Detect which cell encompasses the target text, then output its [x, y] center coordinate. 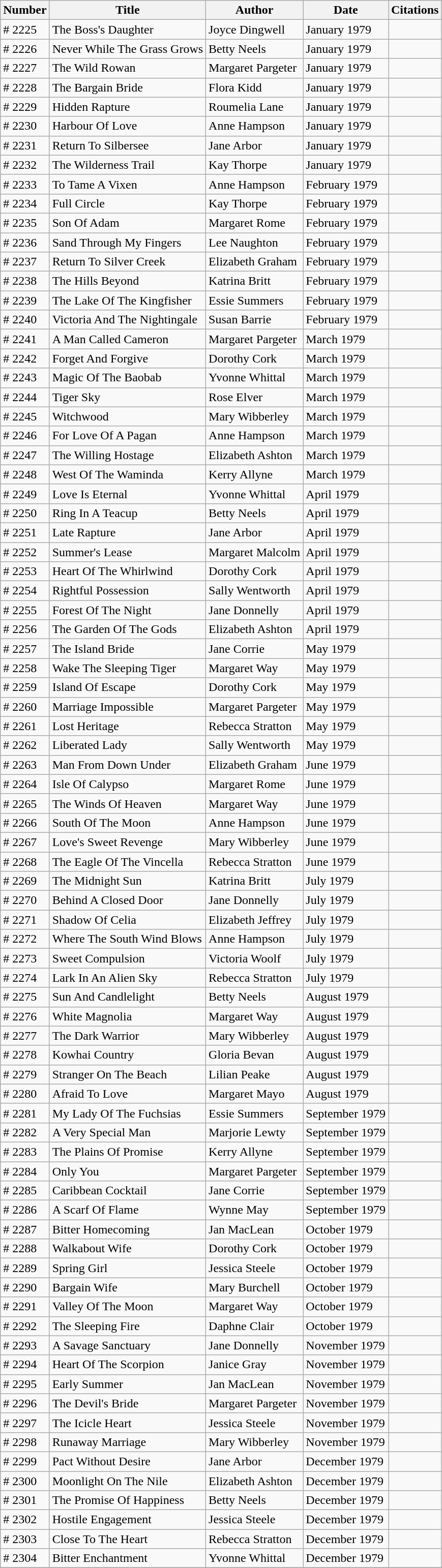
Liberated Lady [127, 745]
# 2271 [25, 920]
Marriage Impossible [127, 707]
Late Rapture [127, 532]
# 2285 [25, 1191]
Summer's Lease [127, 552]
Bitter Enchantment [127, 1558]
# 2283 [25, 1152]
Sand Through My Fingers [127, 243]
# 2269 [25, 881]
The Boss's Daughter [127, 29]
Valley Of The Moon [127, 1307]
# 2241 [25, 339]
# 2261 [25, 726]
Lee Naughton [254, 243]
Susan Barrie [254, 320]
# 2250 [25, 513]
Number [25, 10]
# 2265 [25, 803]
# 2238 [25, 281]
Joyce Dingwell [254, 29]
The Promise Of Happiness [127, 1500]
Full Circle [127, 203]
Lost Heritage [127, 726]
Harbour Of Love [127, 126]
# 2286 [25, 1210]
# 2230 [25, 126]
# 2290 [25, 1287]
Margaret Mayo [254, 1094]
Hidden Rapture [127, 107]
Margaret Malcolm [254, 552]
# 2272 [25, 939]
# 2252 [25, 552]
Afraid To Love [127, 1094]
The Sleeping Fire [127, 1326]
Sweet Compulsion [127, 958]
# 2257 [25, 649]
Rightful Possession [127, 591]
A Savage Sanctuary [127, 1345]
# 2254 [25, 591]
Victoria And The Nightingale [127, 320]
# 2240 [25, 320]
The Dark Warrior [127, 1036]
# 2233 [25, 184]
# 2227 [25, 68]
# 2258 [25, 668]
Lilian Peake [254, 1074]
Daphne Clair [254, 1326]
A Man Called Cameron [127, 339]
Witchwood [127, 416]
# 2303 [25, 1539]
The Wilderness Trail [127, 165]
# 2268 [25, 862]
Caribbean Cocktail [127, 1191]
# 2237 [25, 262]
# 2249 [25, 494]
# 2281 [25, 1113]
# 2274 [25, 978]
Only You [127, 1171]
# 2294 [25, 1365]
My Lady Of The Fuchsias [127, 1113]
# 2231 [25, 145]
South Of The Moon [127, 823]
# 2244 [25, 397]
# 2229 [25, 107]
Return To Silbersee [127, 145]
Citations [415, 10]
Lark In An Alien Sky [127, 978]
Love Is Eternal [127, 494]
The Midnight Sun [127, 881]
Tiger Sky [127, 397]
Island Of Escape [127, 687]
# 2300 [25, 1481]
# 2247 [25, 455]
The Icicle Heart [127, 1423]
West Of The Waminda [127, 474]
Flora Kidd [254, 87]
Forget And Forgive [127, 358]
A Scarf Of Flame [127, 1210]
# 2282 [25, 1132]
# 2245 [25, 416]
White Magnolia [127, 1016]
# 2280 [25, 1094]
# 2232 [25, 165]
Moonlight On The Nile [127, 1481]
Stranger On The Beach [127, 1074]
# 2267 [25, 842]
Hostile Engagement [127, 1520]
Heart Of The Whirlwind [127, 571]
The Garden Of The Gods [127, 629]
Shadow Of Celia [127, 920]
# 2228 [25, 87]
Marjorie Lewty [254, 1132]
# 2296 [25, 1403]
# 2256 [25, 629]
# 2235 [25, 223]
To Tame A Vixen [127, 184]
# 2246 [25, 436]
Close To The Heart [127, 1539]
# 2278 [25, 1055]
# 2253 [25, 571]
# 2297 [25, 1423]
Gloria Bevan [254, 1055]
For Love Of A Pagan [127, 436]
Janice Gray [254, 1365]
Title [127, 10]
Pact Without Desire [127, 1461]
# 2295 [25, 1384]
Bitter Homecoming [127, 1229]
Return To Silver Creek [127, 262]
# 2243 [25, 378]
Early Summer [127, 1384]
Wynne May [254, 1210]
Love's Sweet Revenge [127, 842]
# 2277 [25, 1036]
Walkabout Wife [127, 1249]
Wake The Sleeping Tiger [127, 668]
Rose Elver [254, 397]
Behind A Closed Door [127, 900]
The Hills Beyond [127, 281]
# 2275 [25, 997]
The Island Bride [127, 649]
# 2226 [25, 49]
# 2288 [25, 1249]
Victoria Woolf [254, 958]
Date [346, 10]
# 2239 [25, 300]
# 2302 [25, 1520]
# 2259 [25, 687]
# 2284 [25, 1171]
# 2234 [25, 203]
# 2279 [25, 1074]
# 2262 [25, 745]
The Devil's Bride [127, 1403]
# 2260 [25, 707]
# 2263 [25, 765]
Spring Girl [127, 1268]
Kowhai Country [127, 1055]
# 2276 [25, 1016]
Bargain Wife [127, 1287]
Runaway Marriage [127, 1442]
# 2292 [25, 1326]
Where The South Wind Blows [127, 939]
Roumelia Lane [254, 107]
# 2298 [25, 1442]
# 2299 [25, 1461]
Ring In A Teacup [127, 513]
A Very Special Man [127, 1132]
# 2266 [25, 823]
# 2291 [25, 1307]
# 2270 [25, 900]
The Plains Of Promise [127, 1152]
Magic Of The Baobab [127, 378]
Son Of Adam [127, 223]
Elizabeth Jeffrey [254, 920]
# 2287 [25, 1229]
# 2304 [25, 1558]
# 2248 [25, 474]
The Eagle Of The Vincella [127, 862]
# 2264 [25, 784]
Author [254, 10]
# 2301 [25, 1500]
Isle Of Calypso [127, 784]
Heart Of The Scorpion [127, 1365]
# 2251 [25, 532]
The Lake Of The Kingfisher [127, 300]
# 2273 [25, 958]
The Willing Hostage [127, 455]
# 2289 [25, 1268]
Sun And Candlelight [127, 997]
Forest Of The Night [127, 610]
# 2255 [25, 610]
# 2242 [25, 358]
Never While The Grass Grows [127, 49]
# 2225 [25, 29]
# 2293 [25, 1345]
The Winds Of Heaven [127, 803]
Mary Burchell [254, 1287]
# 2236 [25, 243]
The Wild Rowan [127, 68]
The Bargain Bride [127, 87]
Man From Down Under [127, 765]
